Locate the cell with the specified text and output its [X, Y] center coordinate. 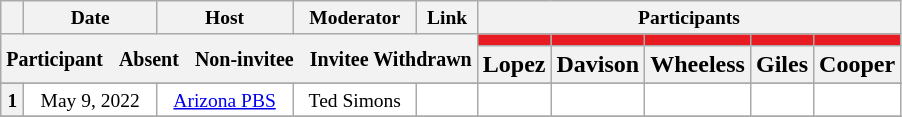
Participant Absent Non-invitee Invitee Withdrawn [240, 58]
Link [447, 18]
May 9, 2022 [90, 100]
Davison [598, 64]
Moderator [355, 18]
Ted Simons [355, 100]
Arizona PBS [224, 100]
Lopez [514, 64]
Date [90, 18]
1 [12, 100]
Participants [688, 18]
Cooper [858, 64]
Host [224, 18]
Giles [782, 64]
Wheeless [698, 64]
